Scan for the cell matching the given text and deliver its [X, Y] coordinate at center. 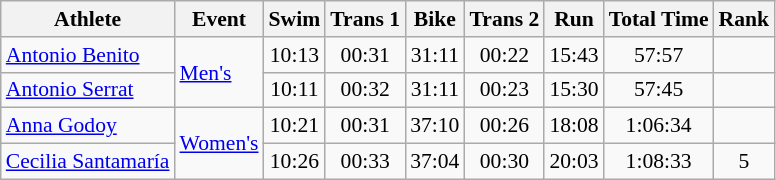
1:08:33 [659, 162]
Men's [220, 72]
Event [220, 19]
15:30 [574, 90]
Antonio Benito [88, 55]
57:45 [659, 90]
Trans 1 [365, 19]
00:23 [504, 90]
Rank [744, 19]
00:30 [504, 162]
00:32 [365, 90]
00:26 [504, 126]
37:10 [434, 126]
Anna Godoy [88, 126]
Trans 2 [504, 19]
00:33 [365, 162]
15:43 [574, 55]
10:13 [295, 55]
5 [744, 162]
10:11 [295, 90]
10:26 [295, 162]
Cecilia Santamaría [88, 162]
57:57 [659, 55]
20:03 [574, 162]
1:06:34 [659, 126]
Run [574, 19]
Women's [220, 144]
10:21 [295, 126]
Total Time [659, 19]
00:22 [504, 55]
18:08 [574, 126]
Antonio Serrat [88, 90]
Bike [434, 19]
37:04 [434, 162]
Athlete [88, 19]
Swim [295, 19]
